Pinpoint the cell where the given text exists, returning its [X, Y] midpoint coordinate. 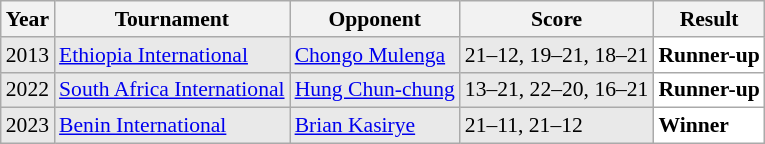
Year [28, 19]
Benin International [172, 126]
Brian Kasirye [375, 126]
21–11, 21–12 [557, 126]
Opponent [375, 19]
13–21, 22–20, 16–21 [557, 90]
2022 [28, 90]
Chongo Mulenga [375, 55]
21–12, 19–21, 18–21 [557, 55]
Tournament [172, 19]
Result [708, 19]
Ethiopia International [172, 55]
2013 [28, 55]
Winner [708, 126]
2023 [28, 126]
Score [557, 19]
South Africa International [172, 90]
Hung Chun-chung [375, 90]
